Output the (x, y) coordinate of the center of the cell containing the given text.  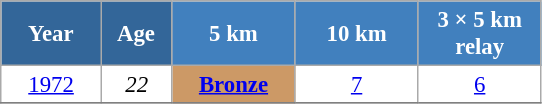
Age (136, 34)
6 (480, 85)
5 km (234, 34)
22 (136, 85)
7 (356, 85)
10 km (356, 34)
Bronze (234, 85)
Year (52, 34)
1972 (52, 85)
3 × 5 km relay (480, 34)
